Provide the (x, y) coordinate of the cell's center where the given text is located.  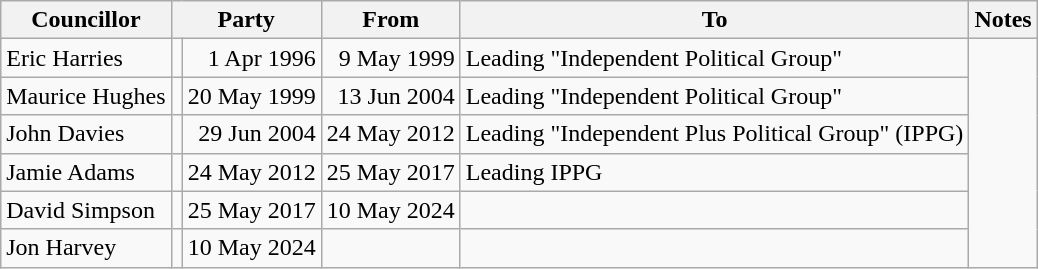
Leading "Independent Plus Political Group" (IPPG) (714, 134)
David Simpson (86, 210)
Jamie Adams (86, 172)
From (390, 20)
Maurice Hughes (86, 96)
29 Jun 2004 (252, 134)
1 Apr 1996 (252, 58)
John Davies (86, 134)
Leading IPPG (714, 172)
Notes (1003, 20)
Party (246, 20)
Councillor (86, 20)
To (714, 20)
9 May 1999 (390, 58)
20 May 1999 (252, 96)
Eric Harries (86, 58)
13 Jun 2004 (390, 96)
Jon Harvey (86, 248)
